Locate the cell with the specified text and output its [X, Y] center coordinate. 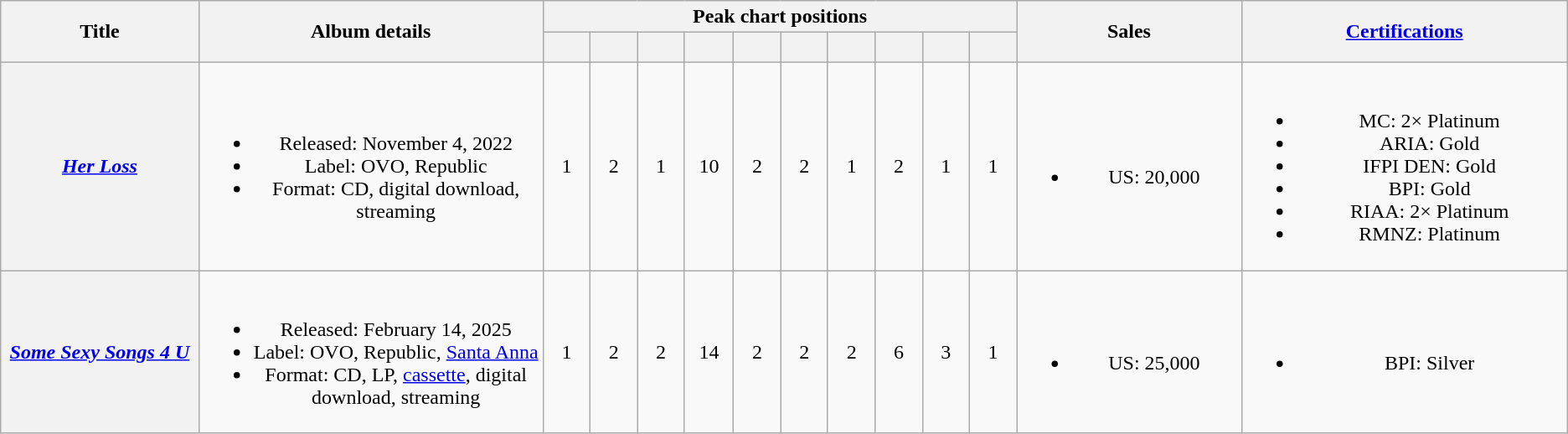
10 [709, 166]
Released: February 14, 2025Label: OVO, Republic, Santa AnnaFormat: CD, LP, cassette, digital download, streaming [370, 351]
Some Sexy Songs 4 U [100, 351]
Her Loss [100, 166]
US: 25,000 [1129, 351]
3 [946, 351]
Title [100, 32]
Sales [1129, 32]
MC: 2× PlatinumARIA: GoldIFPI DEN: GoldBPI: GoldRIAA: 2× PlatinumRMNZ: Platinum [1404, 166]
BPI: Silver [1404, 351]
14 [709, 351]
Released: November 4, 2022Label: OVO, RepublicFormat: CD, digital download, streaming [370, 166]
Certifications [1404, 32]
Album details [370, 32]
Peak chart positions [779, 17]
US: 20,000 [1129, 166]
6 [899, 351]
